Find where the given text appears and provide that cell's center as (x, y) coordinate. 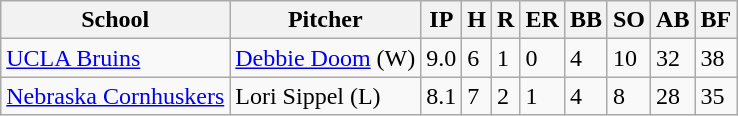
32 (673, 58)
Pitcher (326, 20)
28 (673, 96)
ER (542, 20)
Debbie Doom (W) (326, 58)
BB (586, 20)
6 (477, 58)
35 (716, 96)
38 (716, 58)
IP (442, 20)
2 (506, 96)
BF (716, 20)
10 (628, 58)
0 (542, 58)
UCLA Bruins (116, 58)
SO (628, 20)
School (116, 20)
Lori Sippel (L) (326, 96)
AB (673, 20)
8.1 (442, 96)
9.0 (442, 58)
8 (628, 96)
H (477, 20)
7 (477, 96)
R (506, 20)
Nebraska Cornhuskers (116, 96)
